Locate the cell with the specified text and output its [x, y] center coordinate. 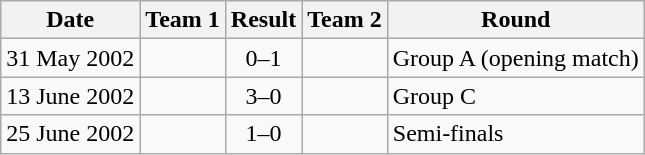
31 May 2002 [70, 58]
Team 1 [183, 20]
Semi-finals [516, 134]
25 June 2002 [70, 134]
3–0 [263, 96]
Team 2 [345, 20]
Round [516, 20]
13 June 2002 [70, 96]
Group A (opening match) [516, 58]
Result [263, 20]
1–0 [263, 134]
0–1 [263, 58]
Group C [516, 96]
Date [70, 20]
